Return the (X, Y) coordinate for the center point of the cell that contains the specified text.  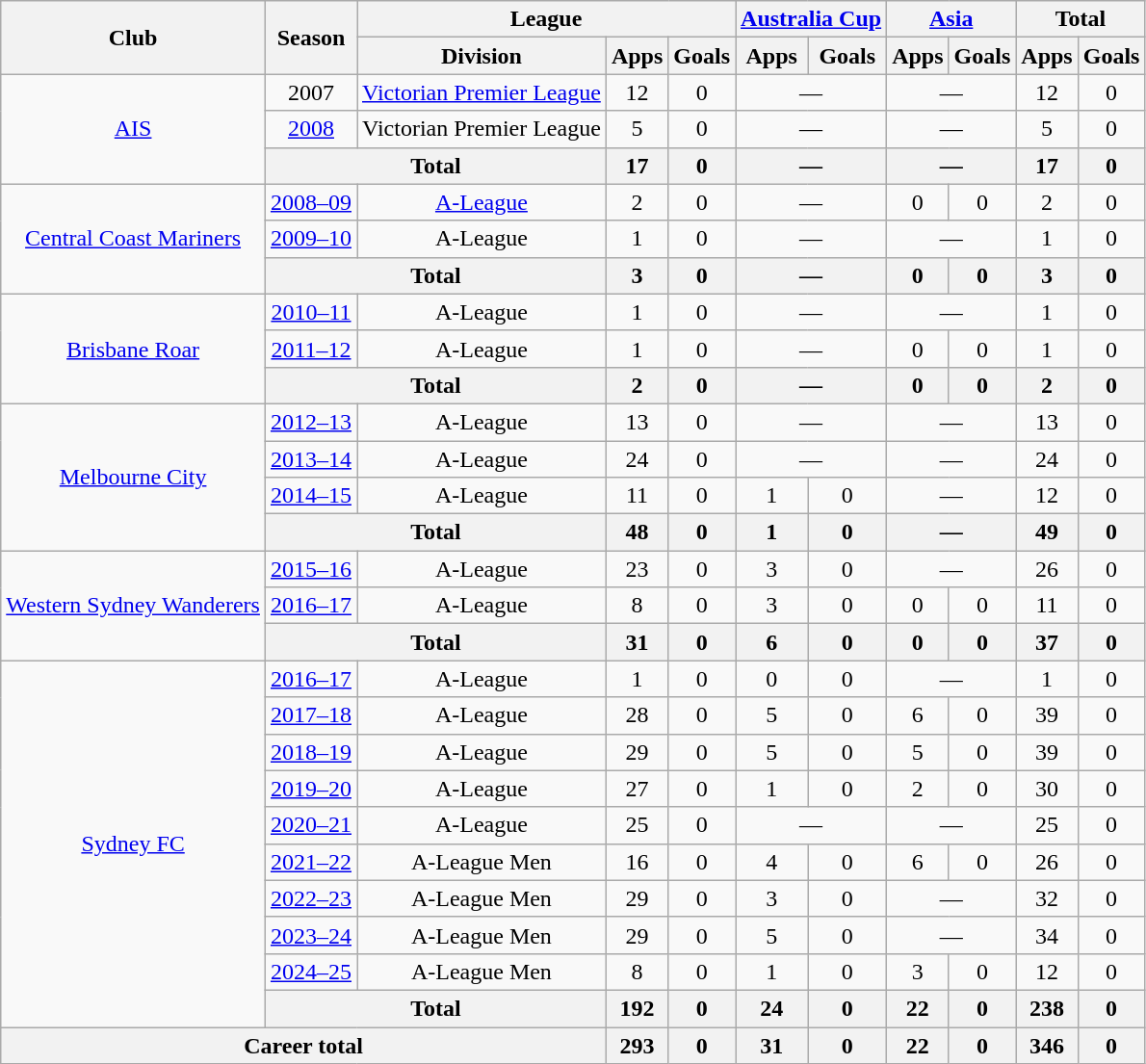
2014–15 (310, 496)
48 (637, 532)
2013–14 (310, 459)
2015–16 (310, 569)
2019–20 (310, 789)
AIS (133, 129)
238 (1047, 1008)
49 (1047, 532)
2008 (310, 129)
2012–13 (310, 422)
346 (1047, 1045)
Asia (951, 19)
2023–24 (310, 935)
2011–12 (310, 349)
2022–23 (310, 898)
Western Sydney Wanderers (133, 606)
23 (637, 569)
34 (1047, 935)
Australia Cup (811, 19)
Division (482, 56)
Brisbane Roar (133, 349)
Melbourne City (133, 477)
Season (310, 38)
293 (637, 1045)
28 (637, 715)
2020–21 (310, 825)
27 (637, 789)
League (545, 19)
2010–11 (310, 312)
2017–18 (310, 715)
Sydney FC (133, 843)
192 (637, 1008)
4 (772, 862)
30 (1047, 789)
2009–10 (310, 239)
2007 (310, 92)
Central Coast Mariners (133, 239)
2008–09 (310, 202)
37 (1047, 642)
Club (133, 38)
32 (1047, 898)
Career total (304, 1045)
2018–19 (310, 752)
16 (637, 862)
2021–22 (310, 862)
2024–25 (310, 972)
